Scan for the cell matching the given text and deliver its [X, Y] coordinate at center. 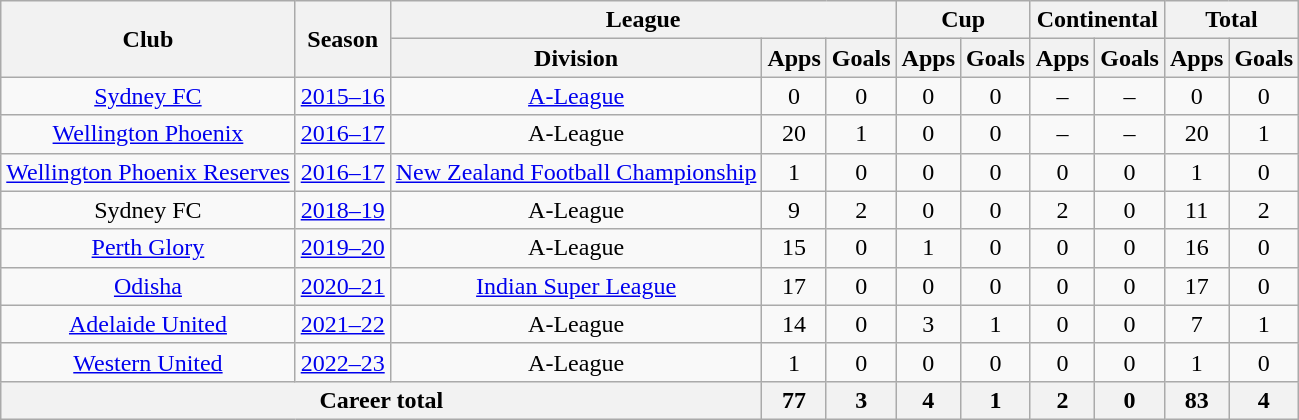
Wellington Phoenix Reserves [148, 172]
2021–22 [342, 324]
Career total [382, 400]
Cup [963, 20]
2020–21 [342, 286]
Odisha [148, 286]
Continental [1097, 20]
11 [1196, 210]
Season [342, 39]
2022–23 [342, 362]
Adelaide United [148, 324]
Division [576, 58]
Perth Glory [148, 248]
14 [794, 324]
16 [1196, 248]
Indian Super League [576, 286]
Total [1231, 20]
77 [794, 400]
Club [148, 39]
7 [1196, 324]
15 [794, 248]
2018–19 [342, 210]
83 [1196, 400]
League [643, 20]
New Zealand Football Championship [576, 172]
9 [794, 210]
Western United [148, 362]
2015–16 [342, 96]
Wellington Phoenix [148, 134]
2019–20 [342, 248]
